Locate the cell with the specified text and output its (X, Y) center coordinate. 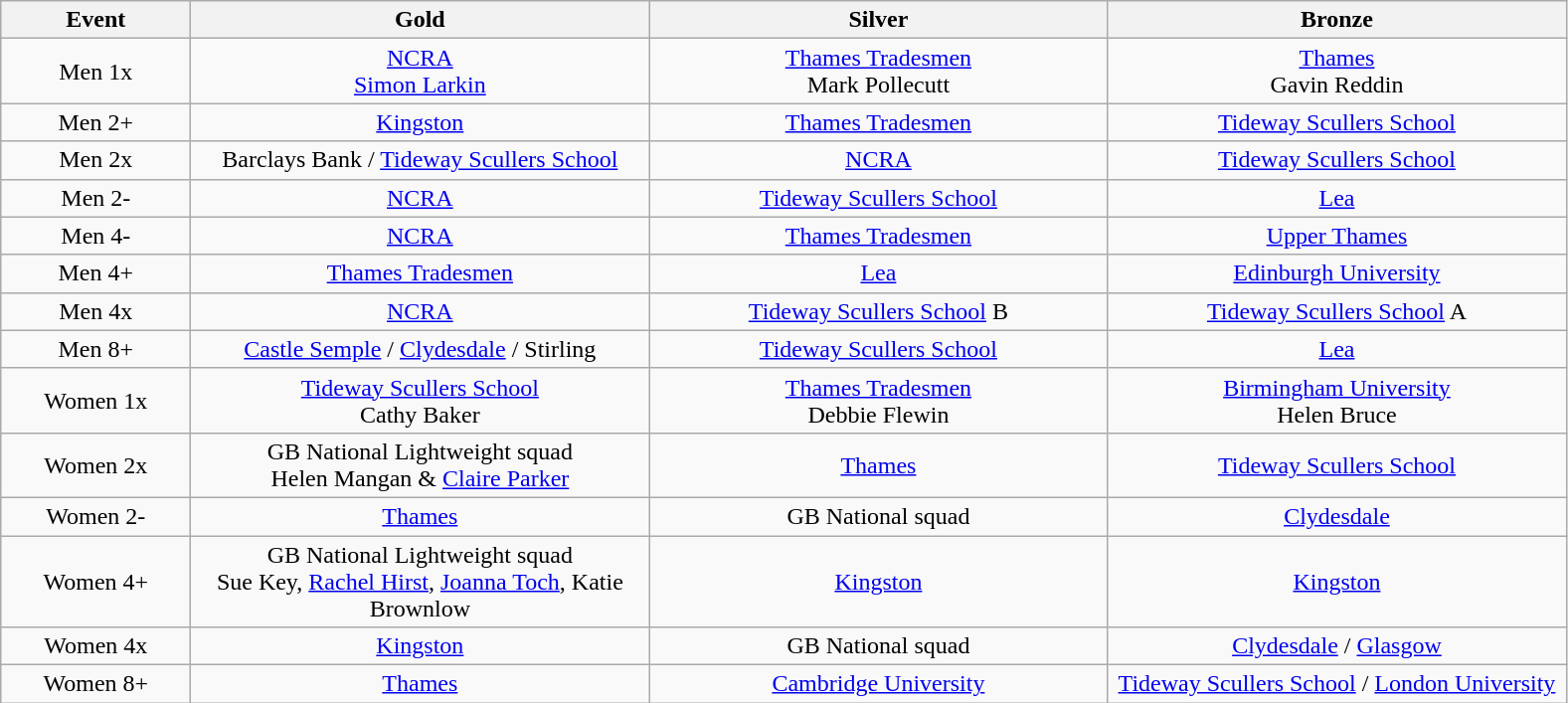
Tideway Scullers School A (1336, 311)
Men 8+ (95, 349)
Cambridge University (879, 684)
Thames TradesmenMark Pollecutt (879, 72)
Women 2- (95, 516)
Men 4- (95, 236)
Bronze (1336, 20)
Tideway Scullers School / London University (1336, 684)
Barclays Bank / Tideway Scullers School (420, 160)
Castle Semple / Clydesdale / Stirling (420, 349)
Clydesdale / Glasgow (1336, 646)
Gold (420, 20)
Men 4+ (95, 273)
Silver (879, 20)
Men 2- (95, 198)
Birmingham UniversityHelen Bruce (1336, 400)
Thames TradesmenDebbie Flewin (879, 400)
Men 1x (95, 72)
Men 2x (95, 160)
Tideway Scullers SchoolCathy Baker (420, 400)
ThamesGavin Reddin (1336, 72)
Edinburgh University (1336, 273)
Women 4x (95, 646)
Clydesdale (1336, 516)
Tideway Scullers School B (879, 311)
Men 2+ (95, 122)
Women 8+ (95, 684)
Event (95, 20)
Women 1x (95, 400)
Men 4x (95, 311)
GB National Lightweight squadSue Key, Rachel Hirst, Joanna Toch, Katie Brownlow (420, 581)
Women 4+ (95, 581)
NCRASimon Larkin (420, 72)
GB National Lightweight squadHelen Mangan & Claire Parker (420, 465)
Women 2x (95, 465)
Upper Thames (1336, 236)
